Determine the (X, Y) coordinate at the center of the cell enclosing the given text.  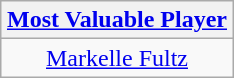
Markelle Fultz (116, 58)
Most Valuable Player (116, 20)
